Identify which cell holds the provided text, then report its [X, Y] central coordinate. 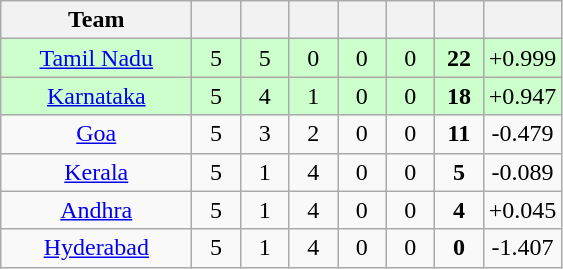
Andhra [96, 210]
+0.045 [522, 210]
+0.999 [522, 58]
18 [460, 96]
Karnataka [96, 96]
Team [96, 20]
Kerala [96, 172]
Goa [96, 134]
+0.947 [522, 96]
22 [460, 58]
-0.089 [522, 172]
3 [264, 134]
-0.479 [522, 134]
2 [314, 134]
-1.407 [522, 248]
Tamil Nadu [96, 58]
Hyderabad [96, 248]
11 [460, 134]
